Determine the (x, y) coordinate at the center of the cell enclosing the given text.  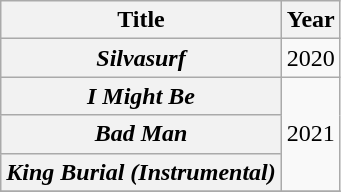
Title (141, 20)
Bad Man (141, 134)
2020 (310, 58)
2021 (310, 134)
King Burial (Instrumental) (141, 172)
Year (310, 20)
I Might Be (141, 96)
Silvasurf (141, 58)
